Find where the given text appears and provide that cell's center as [x, y] coordinate. 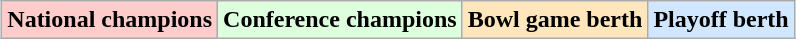
Bowl game berth [555, 20]
Conference champions [340, 20]
Playoff berth [721, 20]
National champions [110, 20]
